Capture the cell that displays the provided text and extract its (x, y) central coordinate. 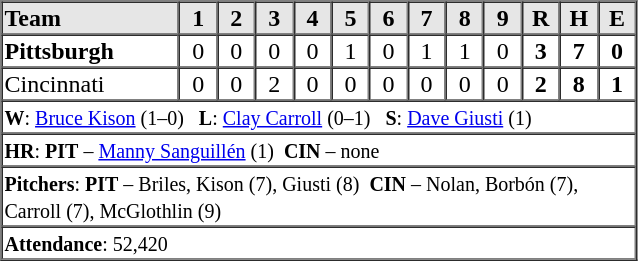
R (541, 18)
HR: PIT – Manny Sanguillén (1) CIN – none (319, 150)
Team (91, 18)
9 (503, 18)
5 (350, 18)
Cincinnati (91, 84)
4 (312, 18)
Attendance: 52,420 (319, 242)
H (579, 18)
E (617, 18)
Pittsburgh (91, 50)
W: Bruce Kison (1–0) L: Clay Carroll (0–1) S: Dave Giusti (1) (319, 116)
Pitchers: PIT – Briles, Kison (7), Giusti (8) CIN – Nolan, Borbón (7), Carroll (7), McGlothlin (9) (319, 196)
6 (388, 18)
